From the cell containing the given text, extract its center point as (x, y) coordinate. 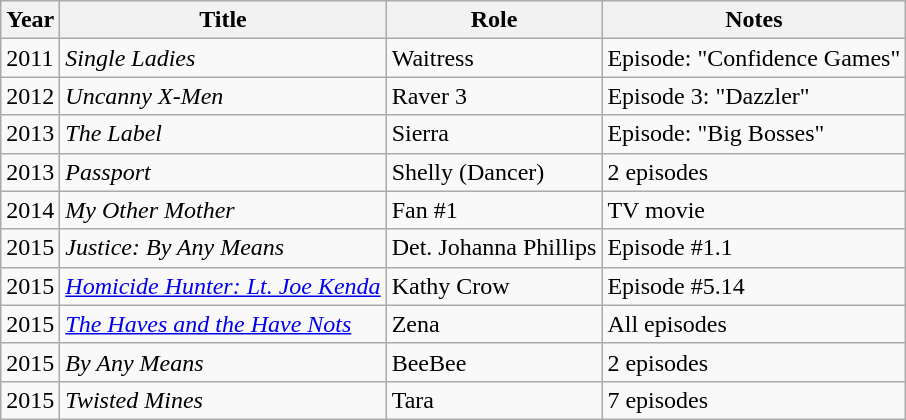
The Label (223, 134)
Episode #1.1 (754, 248)
Episode: "Confidence Games" (754, 58)
Uncanny X-Men (223, 96)
Single Ladies (223, 58)
Waitress (494, 58)
BeeBee (494, 362)
Det. Johanna Phillips (494, 248)
My Other Mother (223, 210)
Passport (223, 172)
Title (223, 20)
Tara (494, 400)
All episodes (754, 324)
Role (494, 20)
Zena (494, 324)
Justice: By Any Means (223, 248)
By Any Means (223, 362)
Notes (754, 20)
Episode 3: "Dazzler" (754, 96)
Episode: "Big Bosses" (754, 134)
Shelly (Dancer) (494, 172)
The Haves and the Have Nots (223, 324)
Homicide Hunter: Lt. Joe Kenda (223, 286)
Fan #1 (494, 210)
Year (30, 20)
2014 (30, 210)
Episode #5.14 (754, 286)
2012 (30, 96)
TV movie (754, 210)
Twisted Mines (223, 400)
Kathy Crow (494, 286)
Sierra (494, 134)
Raver 3 (494, 96)
7 episodes (754, 400)
2011 (30, 58)
